Locate the cell with the specified text and output its [X, Y] center coordinate. 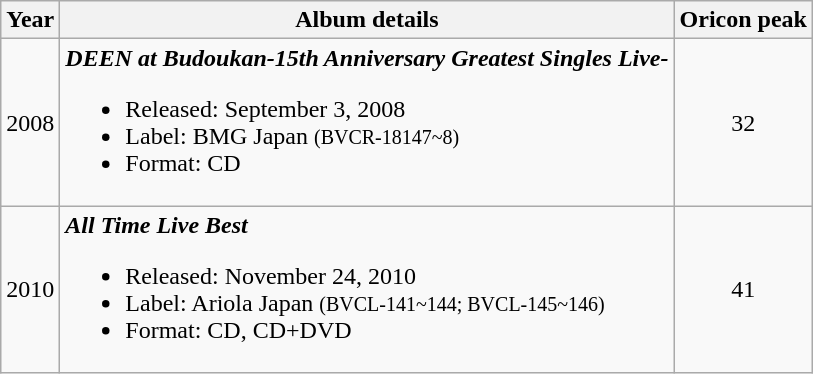
All Time Live Best Released: November 24, 2010Label: Ariola Japan (BVCL-141~144; BVCL-145~146)Format: CD, CD+DVD [367, 290]
DEEN at Budoukan-15th Anniversary Greatest Singles Live- Released: September 3, 2008Label: BMG Japan (BVCR-18147~8)Format: CD [367, 122]
Oricon peak [743, 20]
32 [743, 122]
Year [30, 20]
2010 [30, 290]
Album details [367, 20]
2008 [30, 122]
41 [743, 290]
